Return [x, y] of the center of cell containing provided text 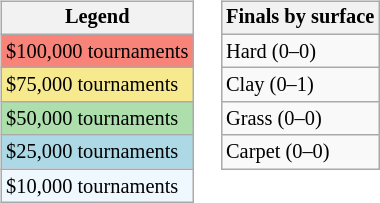
$10,000 tournaments [97, 186]
$25,000 tournaments [97, 152]
Finals by surface [300, 18]
Grass (0–0) [300, 119]
Carpet (0–0) [300, 152]
$75,000 tournaments [97, 85]
Clay (0–1) [300, 85]
Hard (0–0) [300, 51]
$50,000 tournaments [97, 119]
Legend [97, 18]
$100,000 tournaments [97, 51]
